Output the (X, Y) coordinate of the center of the cell containing the given text.  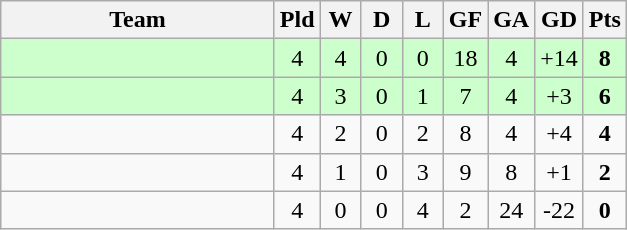
GD (560, 20)
+3 (560, 96)
+14 (560, 58)
18 (465, 58)
7 (465, 96)
+4 (560, 134)
+1 (560, 172)
Pts (604, 20)
L (422, 20)
Team (138, 20)
Pld (297, 20)
W (340, 20)
GF (465, 20)
24 (512, 210)
D (382, 20)
-22 (560, 210)
9 (465, 172)
GA (512, 20)
6 (604, 96)
